From the cell containing the given text, extract its center point as [X, Y] coordinate. 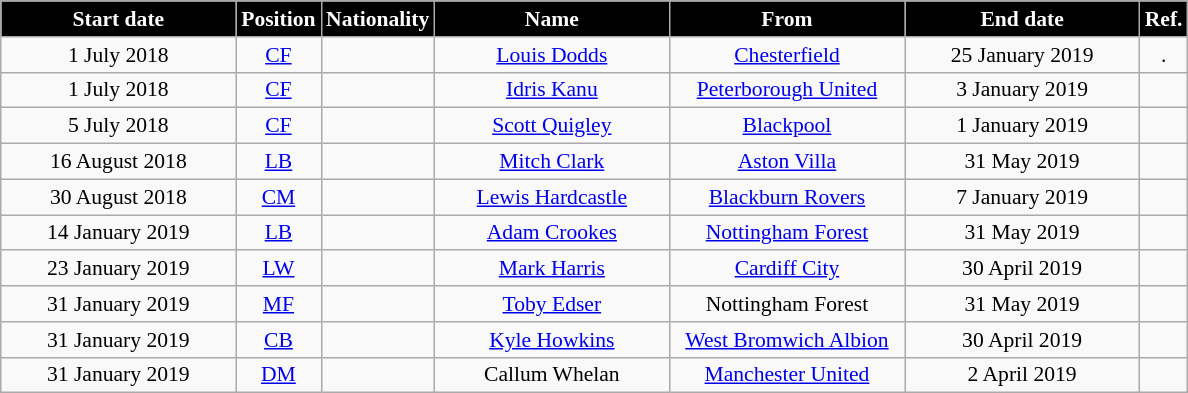
LW [278, 269]
Position [278, 19]
14 January 2019 [118, 233]
23 January 2019 [118, 269]
Toby Edser [552, 304]
. [1164, 55]
Mark Harris [552, 269]
DM [278, 375]
Peterborough United [786, 90]
Lewis Hardcastle [552, 197]
30 August 2018 [118, 197]
End date [1022, 19]
Idris Kanu [552, 90]
16 August 2018 [118, 162]
Nationality [378, 19]
Start date [118, 19]
Callum Whelan [552, 375]
West Bromwich Albion [786, 340]
Ref. [1164, 19]
1 January 2019 [1022, 126]
Blackburn Rovers [786, 197]
Mitch Clark [552, 162]
CM [278, 197]
Blackpool [786, 126]
CB [278, 340]
Name [552, 19]
Chesterfield [786, 55]
5 July 2018 [118, 126]
Aston Villa [786, 162]
Louis Dodds [552, 55]
From [786, 19]
Cardiff City [786, 269]
25 January 2019 [1022, 55]
Manchester United [786, 375]
2 April 2019 [1022, 375]
Scott Quigley [552, 126]
7 January 2019 [1022, 197]
Kyle Howkins [552, 340]
3 January 2019 [1022, 90]
Adam Crookes [552, 233]
MF [278, 304]
